Extract the [x, y] coordinate from the center of the cell holding the provided text.  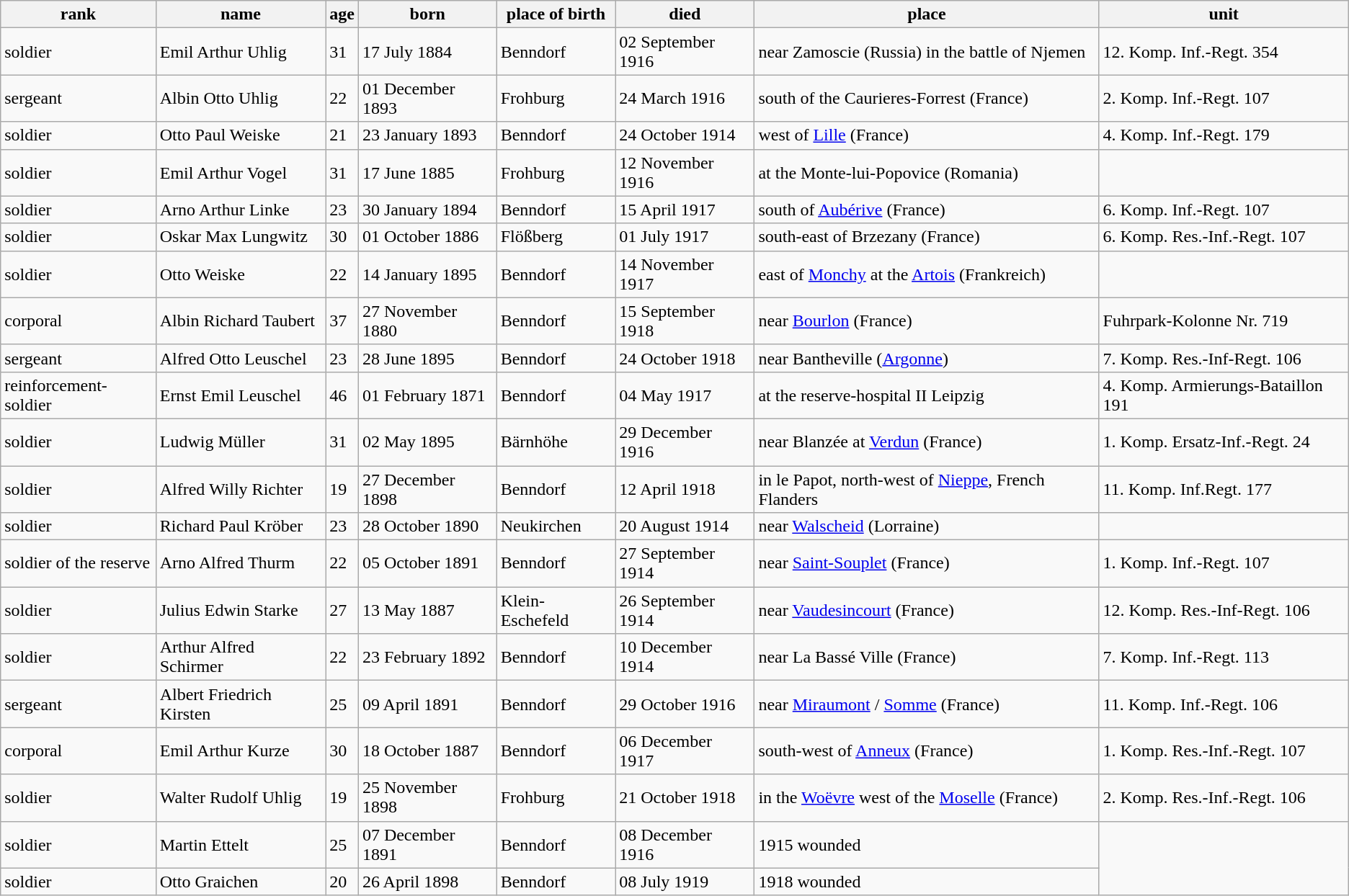
place of birth [556, 14]
age [342, 14]
died [685, 14]
24 October 1918 [685, 358]
east of Monchy at the Artois (Frankreich) [927, 274]
1. Komp. Res.-Inf.-Regt. 107 [1224, 751]
Neukirchen [556, 527]
Emil Arthur Kurze [241, 751]
24 March 1916 [685, 98]
25 November 1898 [427, 798]
17 July 1884 [427, 52]
27 [342, 611]
Emil Arthur Uhlig [241, 52]
46 [342, 395]
26 September 1914 [685, 611]
28 June 1895 [427, 358]
23 February 1892 [427, 657]
Bärnhöhe [556, 442]
Otto Graichen [241, 882]
near Walscheid (Lorraine) [927, 527]
29 December 1916 [685, 442]
06 December 1917 [685, 751]
1. Komp. Ersatz-Inf.-Regt. 24 [1224, 442]
02 September 1916 [685, 52]
unit [1224, 14]
rank [78, 14]
in le Papot, north-west of Nieppe, French Flanders [927, 488]
11. Komp. Inf.Regt. 177 [1224, 488]
Otto Weiske [241, 274]
reinforcement-soldier [78, 395]
24 October 1914 [685, 135]
south-west of Anneux (France) [927, 751]
Emil Arthur Vogel [241, 173]
near Vaudesincourt (France) [927, 611]
near Saint-Souplet (France) [927, 563]
Ludwig Müller [241, 442]
12. Komp. Res.-Inf-Regt. 106 [1224, 611]
Albin Otto Uhlig [241, 98]
37 [342, 321]
Martin Ettelt [241, 844]
Otto Paul Weiske [241, 135]
15 September 1918 [685, 321]
Arthur Alfred Schirmer [241, 657]
14 November 1917 [685, 274]
Ernst Emil Leuschel [241, 395]
Albin Richard Taubert [241, 321]
12 April 1918 [685, 488]
west of Lille (France) [927, 135]
6. Komp. Inf.-Regt. 107 [1224, 210]
07 December 1891 [427, 844]
Richard Paul Kröber [241, 527]
7. Komp. Inf.-Regt. 113 [1224, 657]
Julius Edwin Starke [241, 611]
08 December 1916 [685, 844]
10 December 1914 [685, 657]
05 October 1891 [427, 563]
Fuhrpark-Kolonne Nr. 719 [1224, 321]
27 September 1914 [685, 563]
21 October 1918 [685, 798]
23 January 1893 [427, 135]
26 April 1898 [427, 882]
2. Komp. Res.-Inf.-Regt. 106 [1224, 798]
1915 wounded [927, 844]
place [927, 14]
12 November 1916 [685, 173]
17 June 1885 [427, 173]
Arno Alfred Thurm [241, 563]
30 January 1894 [427, 210]
soldier of the reserve [78, 563]
29 October 1916 [685, 704]
01 February 1871 [427, 395]
born [427, 14]
01 December 1893 [427, 98]
27 November 1880 [427, 321]
at the reserve-hospital II Leipzig [927, 395]
7. Komp. Res.-Inf-Regt. 106 [1224, 358]
02 May 1895 [427, 442]
near Zamoscie (Russia) in the battle of Njemen [927, 52]
15 April 1917 [685, 210]
21 [342, 135]
28 October 1890 [427, 527]
1918 wounded [927, 882]
4. Komp. Inf.-Regt. 179 [1224, 135]
14 January 1895 [427, 274]
2. Komp. Inf.-Regt. 107 [1224, 98]
20 [342, 882]
09 April 1891 [427, 704]
Klein-Eschefeld [556, 611]
18 October 1887 [427, 751]
near Bourlon (France) [927, 321]
1. Komp. Inf.-Regt. 107 [1224, 563]
near Blanzée at Verdun (France) [927, 442]
01 July 1917 [685, 237]
Walter Rudolf Uhlig [241, 798]
at the Monte-lui-Popovice (Romania) [927, 173]
01 October 1886 [427, 237]
Albert Friedrich Kirsten [241, 704]
27 December 1898 [427, 488]
Alfred Willy Richter [241, 488]
08 July 1919 [685, 882]
12. Komp. Inf.-Regt. 354 [1224, 52]
south of Aubérive (France) [927, 210]
6. Komp. Res.-Inf.-Regt. 107 [1224, 237]
near La Bassé Ville (France) [927, 657]
Arno Arthur Linke [241, 210]
in the Woëvre west of the Moselle (France) [927, 798]
13 May 1887 [427, 611]
south of the Caurieres-Forrest (France) [927, 98]
4. Komp. Armierungs-Bataillon 191 [1224, 395]
11. Komp. Inf.-Regt. 106 [1224, 704]
near Bantheville (Argonne) [927, 358]
Flößberg [556, 237]
04 May 1917 [685, 395]
name [241, 14]
Oskar Max Lungwitz [241, 237]
south-east of Brzezany (France) [927, 237]
near Miraumont / Somme (France) [927, 704]
20 August 1914 [685, 527]
Alfred Otto Leuschel [241, 358]
